Locate the cell with the specified text and output its [X, Y] center coordinate. 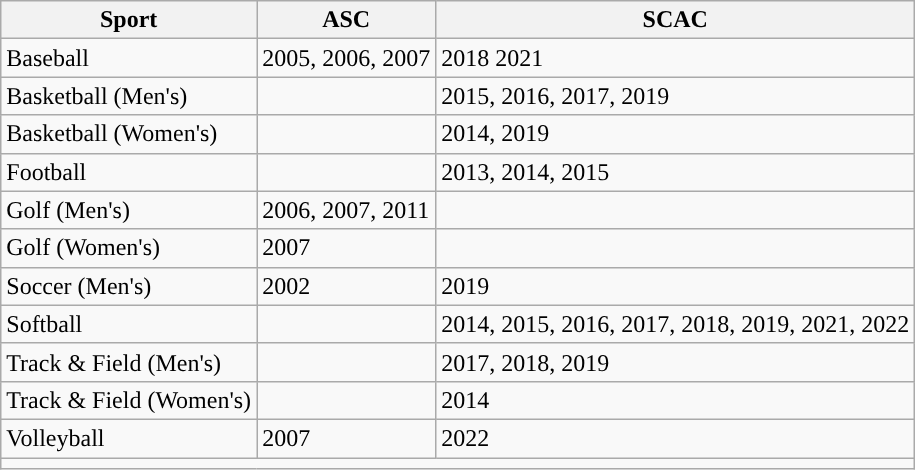
2014 [676, 400]
2015, 2016, 2017, 2019 [676, 96]
Baseball [129, 58]
2002 [346, 286]
2022 [676, 438]
2014, 2015, 2016, 2017, 2018, 2019, 2021, 2022 [676, 324]
Softball [129, 324]
Track & Field (Women's) [129, 400]
Golf (Men's) [129, 210]
2017, 2018, 2019 [676, 362]
2013, 2014, 2015 [676, 172]
Soccer (Men's) [129, 286]
2018 2021 [676, 58]
Golf (Women's) [129, 248]
SCAC [676, 20]
2006, 2007, 2011 [346, 210]
Basketball (Women's) [129, 134]
2019 [676, 286]
Basketball (Men's) [129, 96]
Volleyball [129, 438]
Football [129, 172]
Track & Field (Men's) [129, 362]
ASC [346, 20]
2005, 2006, 2007 [346, 58]
Sport [129, 20]
2014, 2019 [676, 134]
